Detect which cell encompasses the target text, then output its [X, Y] center coordinate. 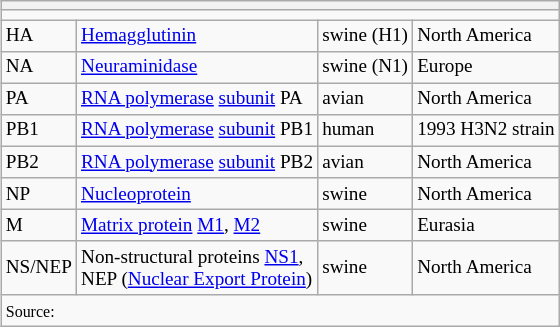
human [366, 131]
PA [38, 99]
Europe [486, 67]
M [38, 225]
RNA polymerase subunit PB2 [196, 162]
Nucleoprotein [196, 194]
RNA polymerase subunit PA [196, 99]
Matrix protein M1, M2 [196, 225]
PB1 [38, 131]
NP [38, 194]
Eurasia [486, 225]
NS/NEP [38, 268]
Non-structural proteins NS1, NEP (Nuclear Export Protein) [196, 268]
Hemagglutinin [196, 36]
RNA polymerase subunit PB1 [196, 131]
swine (H1) [366, 36]
swine (N1) [366, 67]
PB2 [38, 162]
1993 H3N2 strain [486, 131]
Source: [280, 311]
NA [38, 67]
HA [38, 36]
Neuraminidase [196, 67]
